Pinpoint the cell where the given text exists, returning its [X, Y] midpoint coordinate. 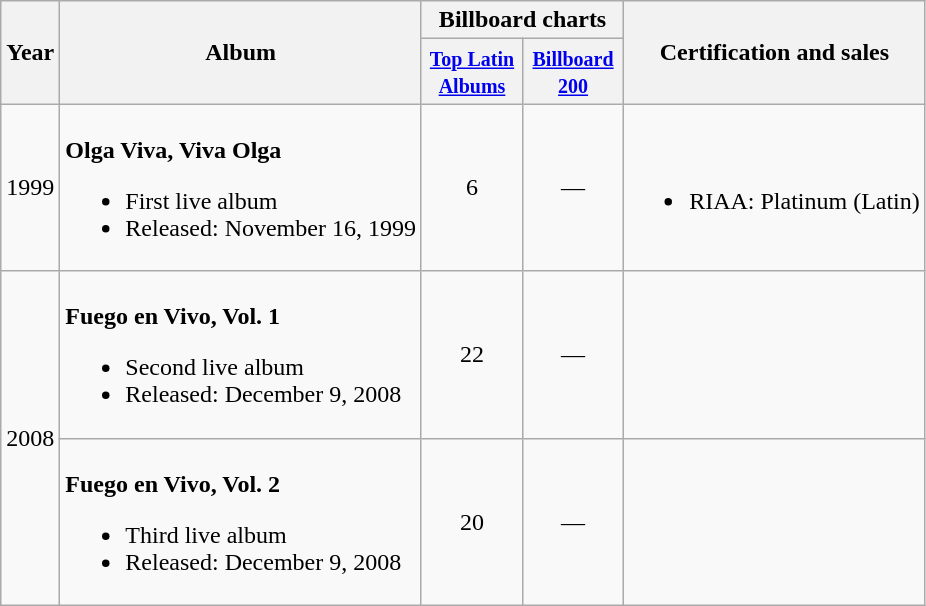
Certification and sales [775, 52]
Top Latin Albums [472, 72]
Year [30, 52]
22 [472, 354]
Billboard charts [522, 20]
Billboard 200 [574, 72]
Album [241, 52]
1999 [30, 188]
2008 [30, 438]
Fuego en Vivo, Vol. 2Third live albumReleased: December 9, 2008 [241, 522]
RIAA: Platinum (Latin) [775, 188]
6 [472, 188]
Olga Viva, Viva OlgaFirst live albumReleased: November 16, 1999 [241, 188]
Fuego en Vivo, Vol. 1Second live albumReleased: December 9, 2008 [241, 354]
20 [472, 522]
